Detect which cell encompasses the target text, then output its [X, Y] center coordinate. 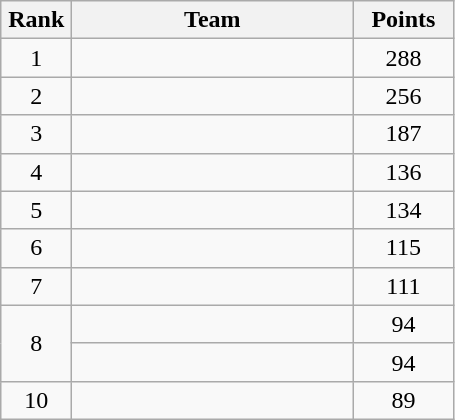
1 [36, 58]
8 [36, 343]
115 [404, 248]
134 [404, 210]
136 [404, 172]
3 [36, 134]
187 [404, 134]
Team [212, 20]
10 [36, 400]
4 [36, 172]
256 [404, 96]
Points [404, 20]
5 [36, 210]
7 [36, 286]
89 [404, 400]
6 [36, 248]
2 [36, 96]
Rank [36, 20]
111 [404, 286]
288 [404, 58]
